Search for the cell housing the specified text and yield its [X, Y] center coordinate. 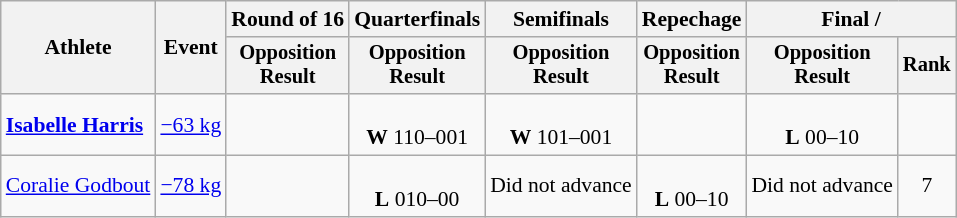
Round of 16 [288, 19]
W 110–001 [417, 124]
Final / [850, 19]
Repechage [692, 19]
7 [927, 186]
−63 kg [190, 124]
Coralie Godbout [78, 186]
L 010–00 [417, 186]
−78 kg [190, 186]
Event [190, 48]
Isabelle Harris [78, 124]
Athlete [78, 48]
Semifinals [561, 19]
W 101–001 [561, 124]
Rank [927, 66]
Quarterfinals [417, 19]
